Detect which cell encompasses the target text, then output its [x, y] center coordinate. 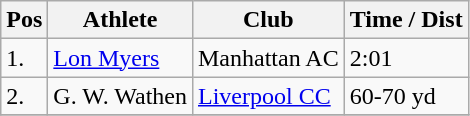
1. [24, 58]
Lon Myers [120, 58]
2. [24, 96]
Pos [24, 20]
Athlete [120, 20]
Manhattan AC [268, 58]
Time / Dist [406, 20]
G. W. Wathen [120, 96]
Liverpool CC [268, 96]
2:01 [406, 58]
Club [268, 20]
60-70 yd [406, 96]
